Pinpoint the cell where the given text exists, returning its (X, Y) midpoint coordinate. 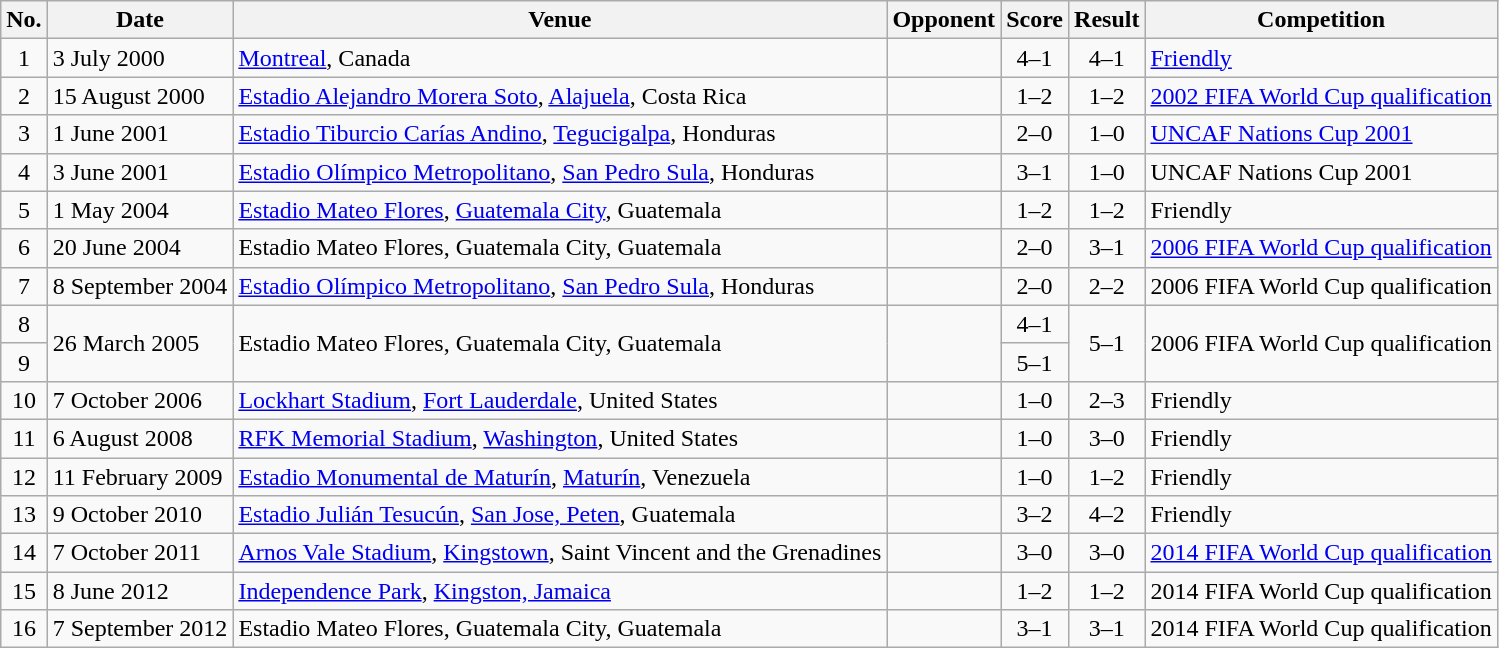
4–2 (1107, 515)
12 (24, 477)
RFK Memorial Stadium, Washington, United States (560, 438)
Venue (560, 20)
8 September 2004 (140, 286)
No. (24, 20)
6 August 2008 (140, 438)
Estadio Tiburcio Carías Andino, Tegucigalpa, Honduras (560, 134)
Date (140, 20)
Result (1107, 20)
3 June 2001 (140, 172)
5 (24, 210)
Estadio Julián Tesucún, San Jose, Peten, Guatemala (560, 515)
3–2 (1035, 515)
Montreal, Canada (560, 58)
1 June 2001 (140, 134)
13 (24, 515)
1 (24, 58)
Independence Park, Kingston, Jamaica (560, 591)
2 (24, 96)
Arnos Vale Stadium, Kingstown, Saint Vincent and the Grenadines (560, 553)
Competition (1321, 20)
15 (24, 591)
11 (24, 438)
3 (24, 134)
1 May 2004 (140, 210)
26 March 2005 (140, 343)
4 (24, 172)
2–3 (1107, 400)
7 (24, 286)
7 October 2011 (140, 553)
2002 FIFA World Cup qualification (1321, 96)
20 June 2004 (140, 248)
Estadio Monumental de Maturín, Maturín, Venezuela (560, 477)
6 (24, 248)
14 (24, 553)
7 September 2012 (140, 629)
9 (24, 362)
Estadio Alejandro Morera Soto, Alajuela, Costa Rica (560, 96)
2–2 (1107, 286)
15 August 2000 (140, 96)
10 (24, 400)
7 October 2006 (140, 400)
9 October 2010 (140, 515)
16 (24, 629)
11 February 2009 (140, 477)
Opponent (944, 20)
8 (24, 324)
3 July 2000 (140, 58)
Score (1035, 20)
Lockhart Stadium, Fort Lauderdale, United States (560, 400)
8 June 2012 (140, 591)
